Return the [X, Y] coordinate for the center point of the cell that contains the specified text.  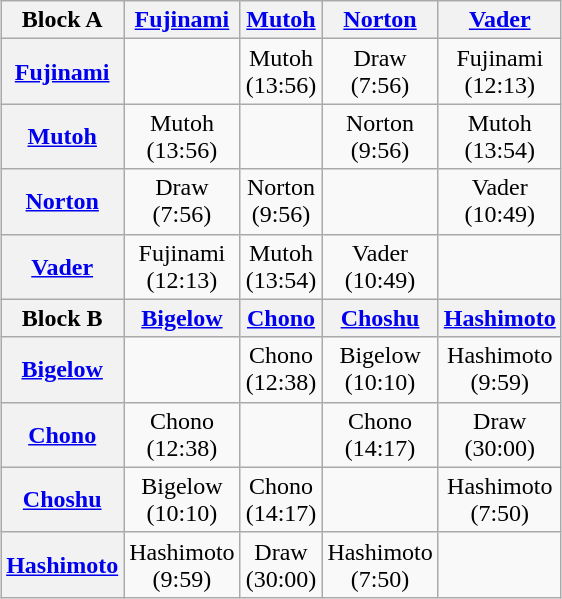
Block B [62, 318]
Block A [62, 20]
